Find where the given text appears and provide that cell's center as (X, Y) coordinate. 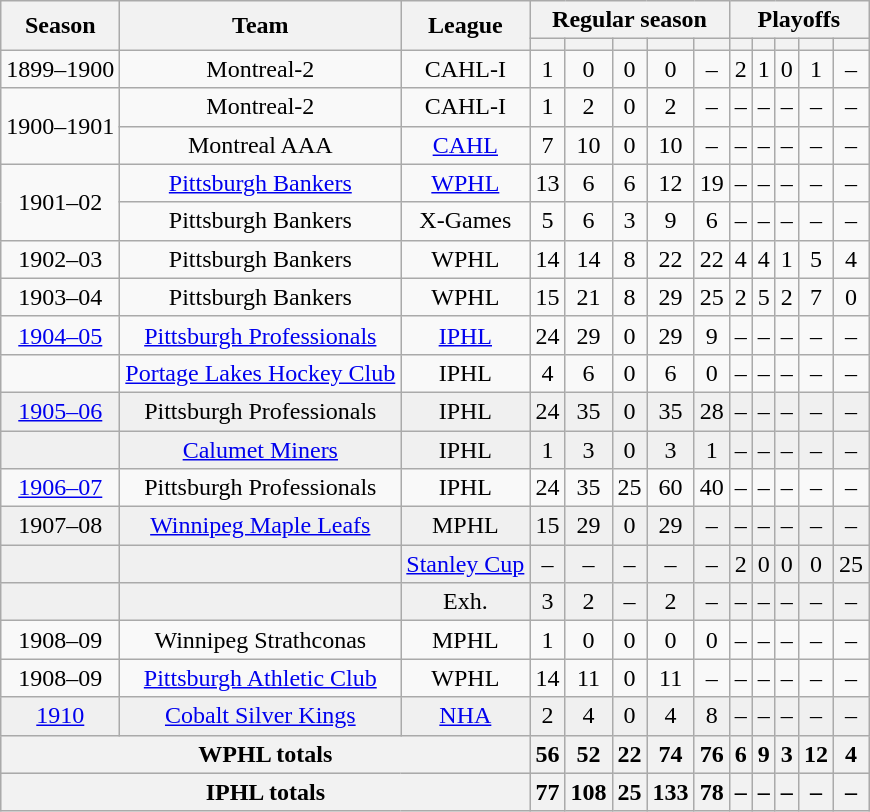
Stanley Cup (466, 564)
78 (712, 792)
1904–05 (60, 335)
Pittsburgh Athletic Club (260, 678)
1903–04 (60, 297)
X-Games (466, 221)
133 (670, 792)
Regular season (630, 20)
21 (588, 297)
Winnipeg Strathconas (260, 640)
1905–06 (60, 411)
Montreal AAA (260, 145)
74 (670, 754)
Calumet Miners (260, 449)
19 (712, 183)
Portage Lakes Hockey Club (260, 373)
League (466, 26)
1900–1901 (60, 126)
1902–03 (60, 259)
60 (670, 488)
52 (588, 754)
77 (548, 792)
Exh. (466, 602)
Cobalt Silver Kings (260, 716)
Playoffs (798, 20)
76 (712, 754)
1910 (60, 716)
108 (588, 792)
IPHL totals (266, 792)
40 (712, 488)
28 (712, 411)
1899–1900 (60, 69)
56 (548, 754)
NHA (466, 716)
13 (548, 183)
WPHL totals (266, 754)
1907–08 (60, 526)
CAHL (466, 145)
Team (260, 26)
1906–07 (60, 488)
Winnipeg Maple Leafs (260, 526)
Season (60, 26)
1901–02 (60, 202)
